Search for the cell housing the specified text and yield its (X, Y) center coordinate. 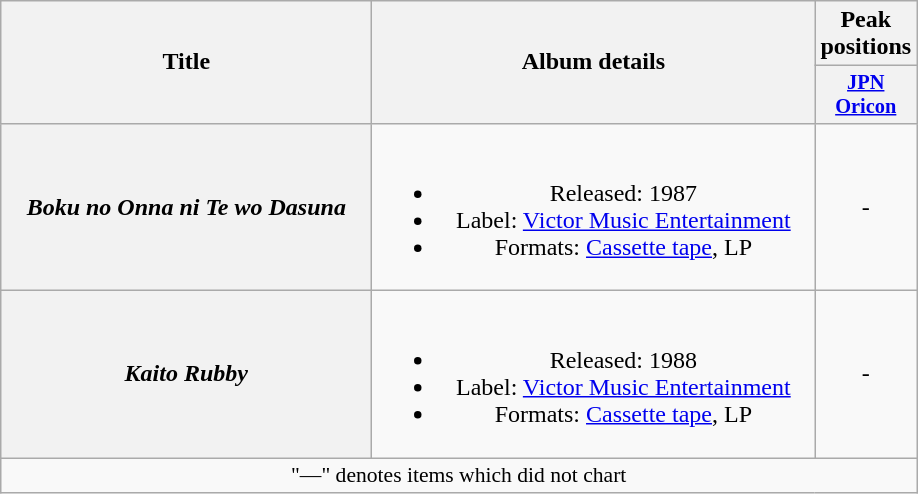
Peak positions (866, 34)
"—" denotes items which did not chart (459, 476)
Kaito Rubby (186, 374)
Released: 1988Label: Victor Music EntertainmentFormats: Cassette tape, LP (594, 374)
Album details (594, 62)
Boku no Onna ni Te wo Dasuna (186, 206)
Released: 1987Label: Victor Music EntertainmentFormats: Cassette tape, LP (594, 206)
JPNOricon (866, 95)
Title (186, 62)
